Pinpoint the cell where the given text exists, returning its (X, Y) midpoint coordinate. 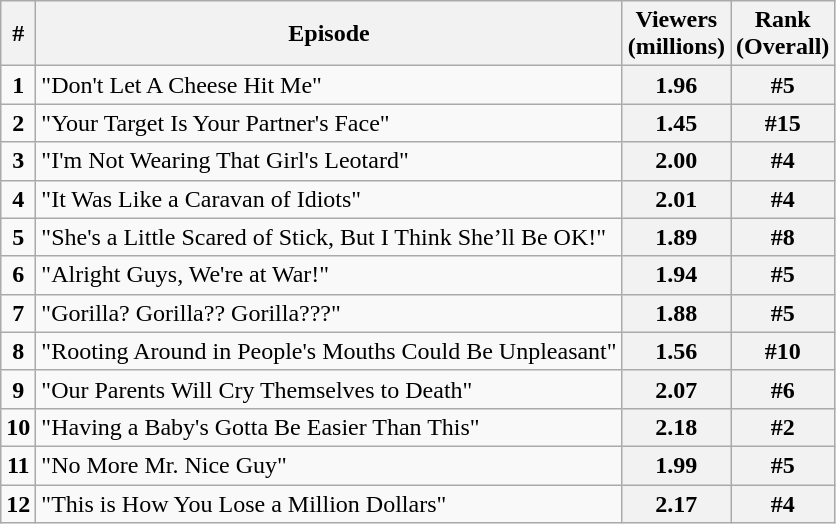
#15 (783, 123)
2.18 (676, 427)
Rank(Overall) (783, 34)
"It Was Like a Caravan of Idiots" (329, 199)
11 (18, 465)
"Rooting Around in People's Mouths Could Be Unpleasant" (329, 351)
#6 (783, 389)
"This is How You Lose a Million Dollars" (329, 503)
"Gorilla? Gorilla?? Gorilla???" (329, 313)
1.45 (676, 123)
"Don't Let A Cheese Hit Me" (329, 85)
2.00 (676, 161)
1.99 (676, 465)
1 (18, 85)
3 (18, 161)
# (18, 34)
"I'm Not Wearing That Girl's Leotard" (329, 161)
6 (18, 275)
2.07 (676, 389)
"She's a Little Scared of Stick, But I Think She’ll Be OK!" (329, 237)
#8 (783, 237)
2.01 (676, 199)
"Your Target Is Your Partner's Face" (329, 123)
1.88 (676, 313)
1.94 (676, 275)
Viewers(millions) (676, 34)
4 (18, 199)
"No More Mr. Nice Guy" (329, 465)
8 (18, 351)
5 (18, 237)
12 (18, 503)
Episode (329, 34)
2 (18, 123)
#2 (783, 427)
9 (18, 389)
#10 (783, 351)
"Our Parents Will Cry Themselves to Death" (329, 389)
1.89 (676, 237)
1.96 (676, 85)
"Having a Baby's Gotta Be Easier Than This" (329, 427)
1.56 (676, 351)
"Alright Guys, We're at War!" (329, 275)
7 (18, 313)
10 (18, 427)
2.17 (676, 503)
